Output the [X, Y] coordinate of the center of the cell containing the given text.  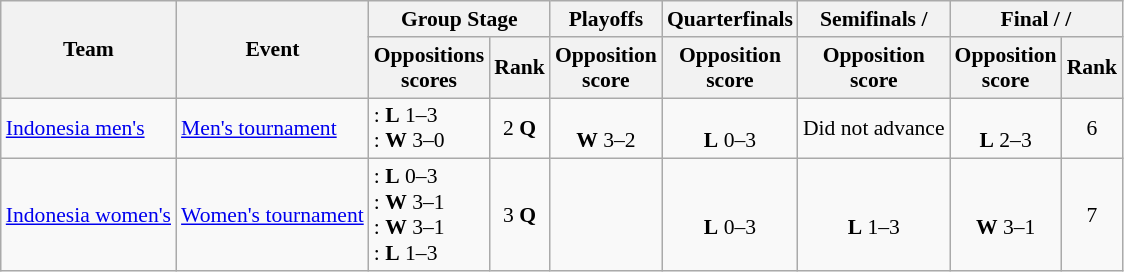
W 3–1 [1006, 215]
L 1–3 [874, 215]
Did not advance [874, 128]
7 [1092, 215]
Final / / [1036, 19]
3 Q [520, 215]
Women's tournament [272, 215]
Indonesia men's [88, 128]
Men's tournament [272, 128]
: L 0–3: W 3–1: W 3–1: L 1–3 [430, 215]
6 [1092, 128]
Group Stage [460, 19]
Playoffs [606, 19]
2 Q [520, 128]
Team [88, 50]
: L 1–3: W 3–0 [430, 128]
Semifinals / [874, 19]
W 3–2 [606, 128]
Event [272, 50]
Quarterfinals [730, 19]
Oppositions scores [430, 68]
Indonesia women's [88, 215]
L 2–3 [1006, 128]
